Output the [X, Y] coordinate of the center of the cell containing the given text.  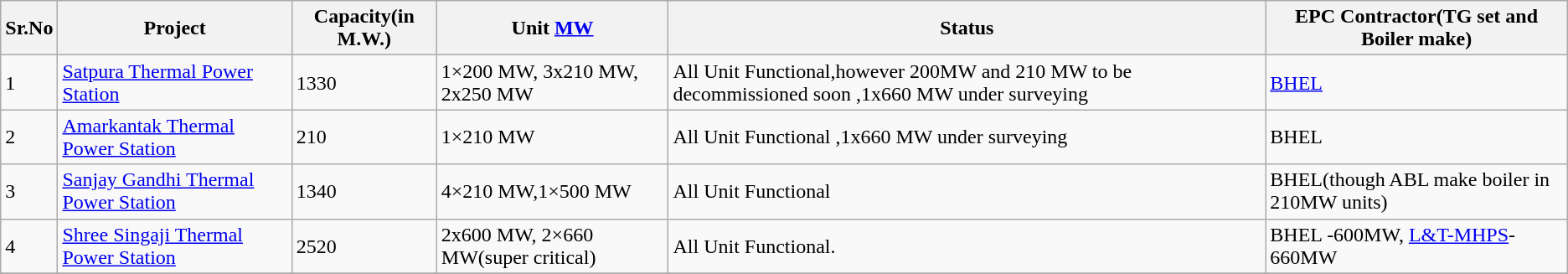
All Unit Functional,however 200MW and 210 MW to be decommissioned soon ,1x660 MW under surveying [967, 82]
1 [29, 82]
1×200 MW, 3x210 MW, 2x250 MW [553, 82]
4 [29, 246]
3 [29, 191]
BHEL -600MW, L&T-MHPS-660MW [1416, 246]
Sr.No [29, 28]
Unit MW [553, 28]
2 [29, 137]
4×210 MW,1×500 MW [553, 191]
All Unit Functional [967, 191]
2520 [364, 246]
EPC Contractor(TG set and Boiler make) [1416, 28]
BHEL(though ABL make boiler in 210MW units) [1416, 191]
Project [174, 28]
2x600 MW, 2×660 MW(super critical) [553, 246]
Satpura Thermal Power Station [174, 82]
Shree Singaji Thermal Power Station [174, 246]
1×210 MW [553, 137]
Sanjay Gandhi Thermal Power Station [174, 191]
All Unit Functional ,1x660 MW under surveying [967, 137]
All Unit Functional. [967, 246]
Status [967, 28]
210 [364, 137]
Amarkantak Thermal Power Station [174, 137]
1340 [364, 191]
1330 [364, 82]
Capacity(in M.W.) [364, 28]
